Provide the [x, y] coordinate of the cell's center where the given text is located.  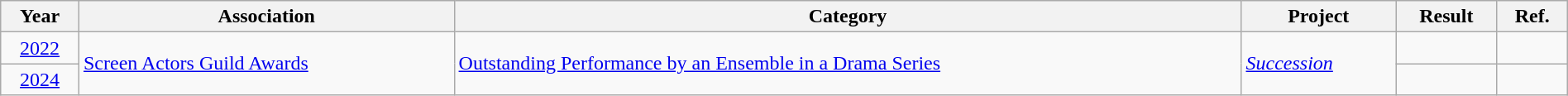
Result [1447, 17]
Category [848, 17]
Outstanding Performance by an Ensemble in a Drama Series [848, 64]
Succession [1318, 64]
Ref. [1532, 17]
2022 [40, 48]
2024 [40, 79]
Year [40, 17]
Association [266, 17]
Project [1318, 17]
Screen Actors Guild Awards [266, 64]
